Provide the [X, Y] coordinate of the cell's center where the given text is located.  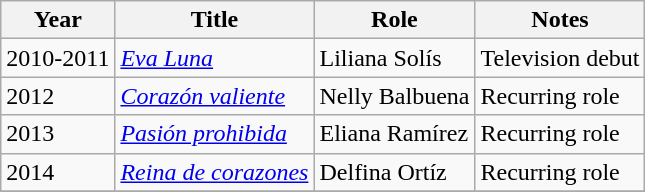
2014 [58, 172]
Nelly Balbuena [394, 96]
Eliana Ramírez [394, 134]
Pasión prohibida [214, 134]
Delfina Ortíz [394, 172]
Liliana Solís [394, 58]
2010-2011 [58, 58]
Reina de corazones [214, 172]
Year [58, 20]
Television debut [560, 58]
2013 [58, 134]
Corazón valiente [214, 96]
Notes [560, 20]
Role [394, 20]
Eva Luna [214, 58]
2012 [58, 96]
Title [214, 20]
